Determine the [x, y] coordinate at the center of the cell enclosing the given text.  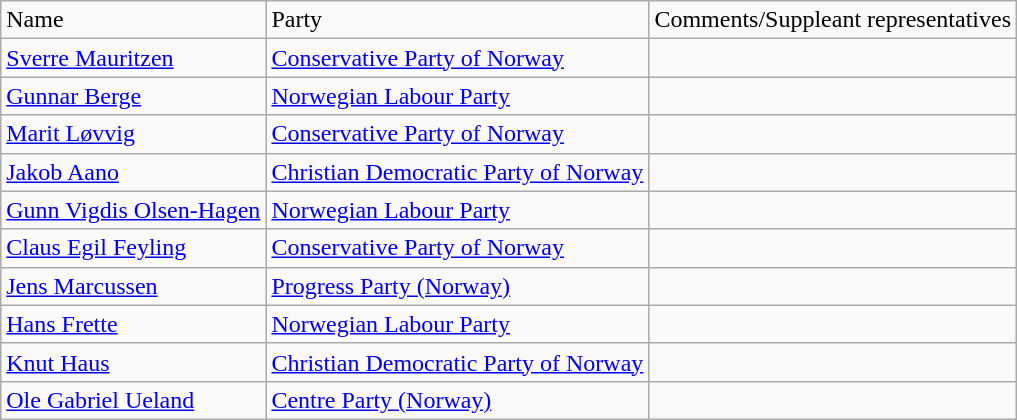
Knut Haus [134, 362]
Jakob Aano [134, 172]
Hans Frette [134, 324]
Ole Gabriel Ueland [134, 400]
Jens Marcussen [134, 286]
Name [134, 20]
Party [458, 20]
Claus Egil Feyling [134, 248]
Gunn Vigdis Olsen-Hagen [134, 210]
Sverre Mauritzen [134, 58]
Marit Løvvig [134, 134]
Gunnar Berge [134, 96]
Progress Party (Norway) [458, 286]
Comments/Suppleant representatives [833, 20]
Centre Party (Norway) [458, 400]
